Provide the [X, Y] coordinate of the cell's center where the given text is located.  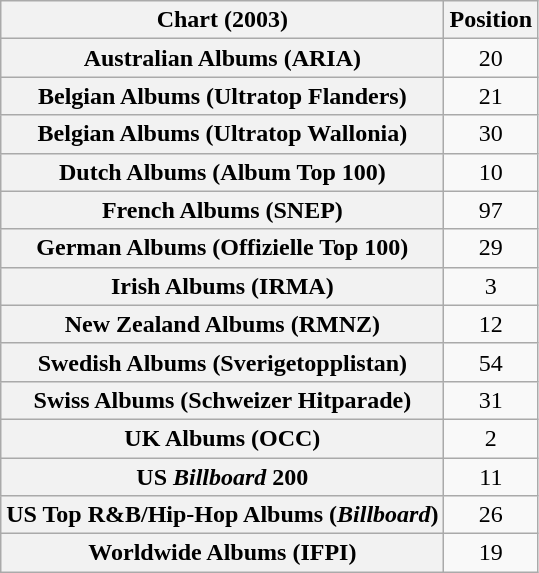
French Albums (SNEP) [222, 210]
German Albums (Offizielle Top 100) [222, 248]
Australian Albums (ARIA) [222, 58]
12 [491, 324]
31 [491, 400]
Swiss Albums (Schweizer Hitparade) [222, 400]
10 [491, 172]
26 [491, 515]
US Top R&B/Hip-Hop Albums (Billboard) [222, 515]
Belgian Albums (Ultratop Wallonia) [222, 134]
97 [491, 210]
2 [491, 438]
54 [491, 362]
11 [491, 477]
Dutch Albums (Album Top 100) [222, 172]
UK Albums (OCC) [222, 438]
21 [491, 96]
20 [491, 58]
New Zealand Albums (RMNZ) [222, 324]
30 [491, 134]
3 [491, 286]
19 [491, 553]
Worldwide Albums (IFPI) [222, 553]
Chart (2003) [222, 20]
29 [491, 248]
US Billboard 200 [222, 477]
Position [491, 20]
Irish Albums (IRMA) [222, 286]
Belgian Albums (Ultratop Flanders) [222, 96]
Swedish Albums (Sverigetopplistan) [222, 362]
